Identify which cell holds the provided text, then report its (x, y) central coordinate. 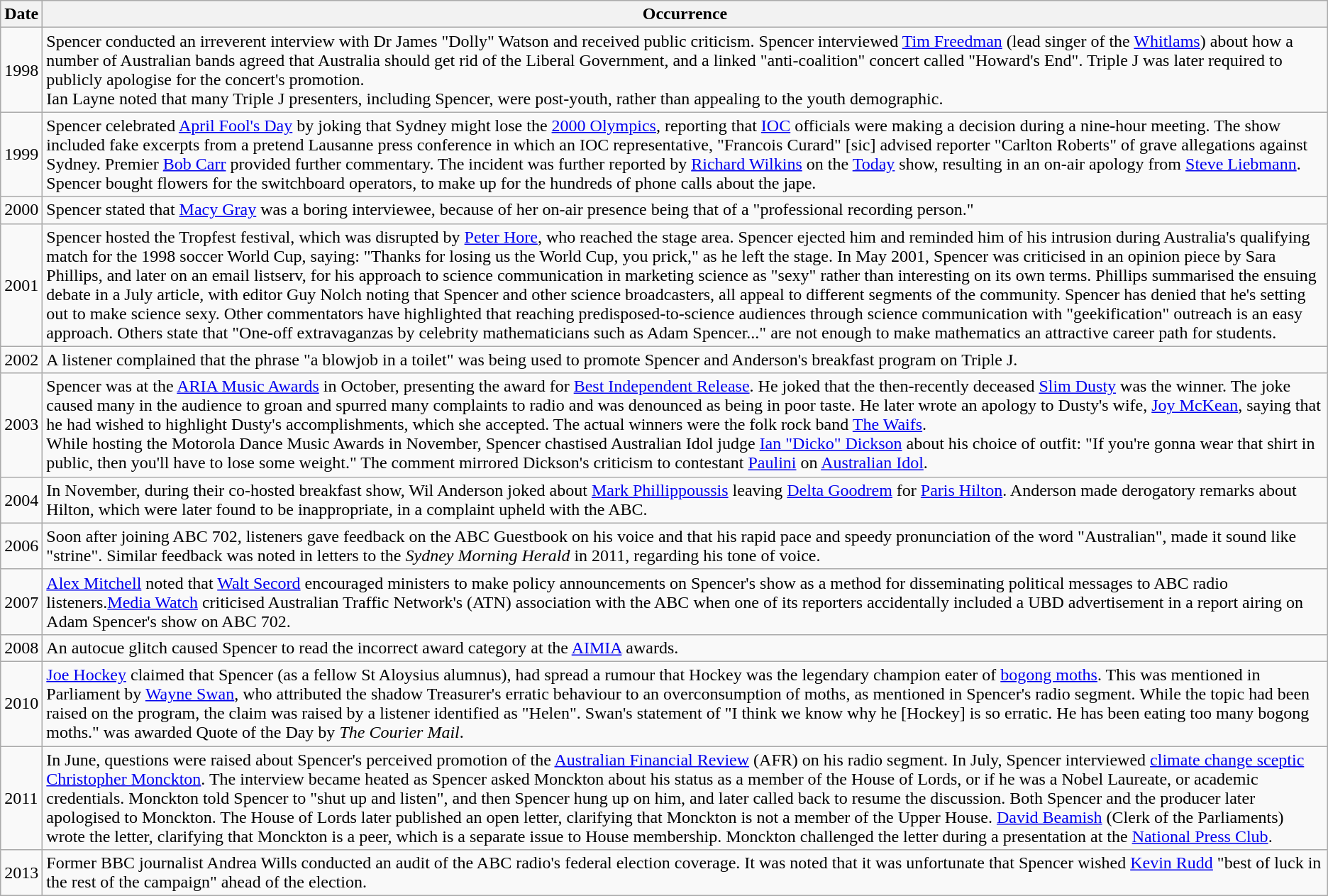
2011 (21, 798)
2001 (21, 285)
2003 (21, 425)
2006 (21, 546)
Occurrence (685, 14)
Date (21, 14)
2008 (21, 648)
2007 (21, 602)
2004 (21, 499)
2010 (21, 704)
A listener complained that the phrase "a blowjob in a toilet" was being used to promote Spencer and Anderson's breakfast program on Triple J. (685, 360)
2013 (21, 873)
Spencer stated that Macy Gray was a boring interviewee, because of her on-air presence being that of a "professional recording person." (685, 210)
1999 (21, 155)
1998 (21, 70)
An autocue glitch caused Spencer to read the incorrect award category at the AIMIA awards. (685, 648)
2002 (21, 360)
2000 (21, 210)
